Capture the cell that displays the provided text and extract its [x, y] central coordinate. 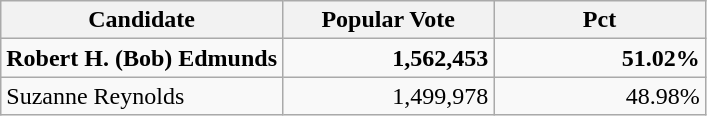
48.98% [600, 96]
Pct [600, 20]
Candidate [142, 20]
51.02% [600, 58]
Suzanne Reynolds [142, 96]
1,499,978 [388, 96]
Popular Vote [388, 20]
Robert H. (Bob) Edmunds [142, 58]
1,562,453 [388, 58]
